Search for the cell housing the specified text and yield its (X, Y) center coordinate. 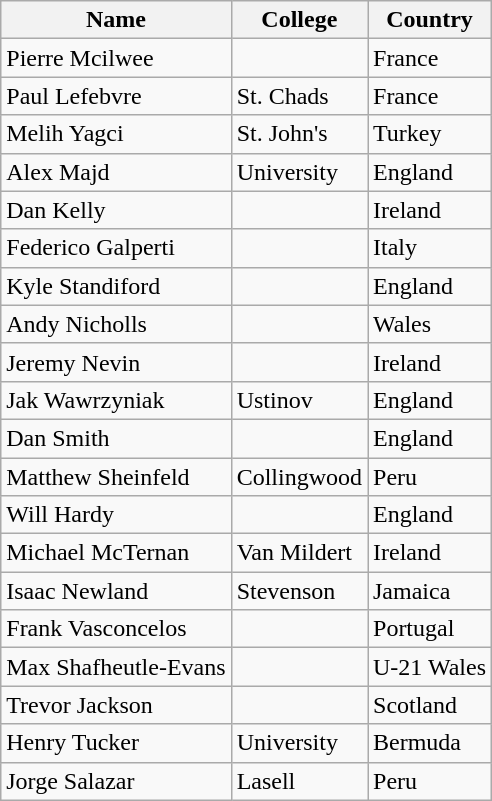
Jeremy Nevin (116, 362)
Ustinov (299, 400)
Andy Nicholls (116, 324)
Jamaica (430, 591)
Wales (430, 324)
Jak Wawrzyniak (116, 400)
Stevenson (299, 591)
Alex Majd (116, 172)
Kyle Standiford (116, 286)
Matthew Sheinfeld (116, 477)
Pierre Mcilwee (116, 58)
Paul Lefebvre (116, 96)
Country (430, 20)
Max Shafheutle-Evans (116, 667)
Henry Tucker (116, 743)
Portugal (430, 629)
Bermuda (430, 743)
Dan Smith (116, 438)
Melih Yagci (116, 134)
Trevor Jackson (116, 705)
Collingwood (299, 477)
Federico Galperti (116, 248)
Michael McTernan (116, 553)
Dan Kelly (116, 210)
Lasell (299, 781)
Will Hardy (116, 515)
Scotland (430, 705)
Turkey (430, 134)
St. Chads (299, 96)
Italy (430, 248)
Name (116, 20)
St. John's (299, 134)
Jorge Salazar (116, 781)
U-21 Wales (430, 667)
Frank Vasconcelos (116, 629)
College (299, 20)
Van Mildert (299, 553)
Isaac Newland (116, 591)
